Capture the cell that displays the provided text and extract its (x, y) central coordinate. 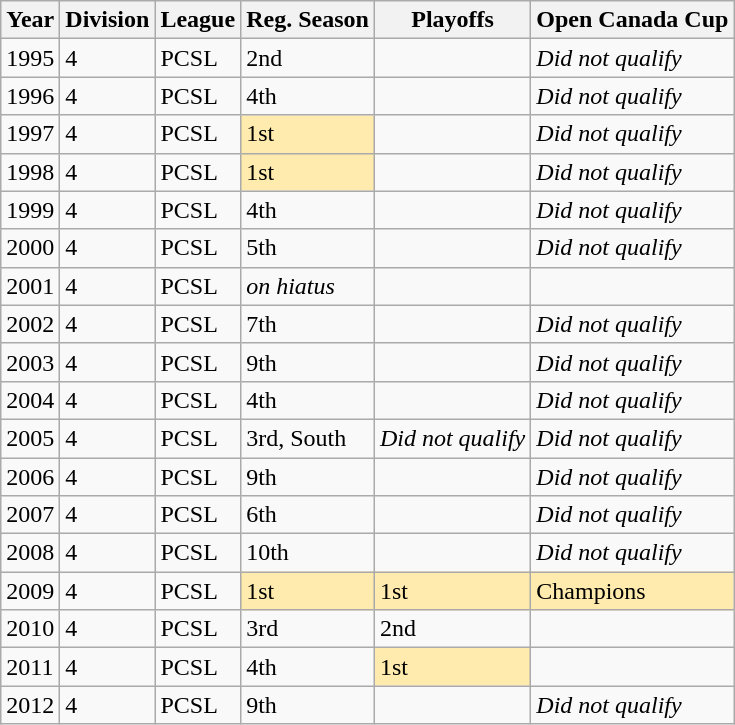
1998 (30, 172)
Reg. Season (308, 20)
2002 (30, 324)
Open Canada Cup (632, 20)
Champions (632, 591)
5th (308, 248)
3rd (308, 629)
2005 (30, 438)
1996 (30, 96)
1999 (30, 210)
on hiatus (308, 286)
2007 (30, 515)
2006 (30, 477)
Division (108, 20)
2012 (30, 705)
2009 (30, 591)
Year (30, 20)
6th (308, 515)
2003 (30, 362)
Playoffs (452, 20)
7th (308, 324)
2004 (30, 400)
1995 (30, 58)
10th (308, 553)
2010 (30, 629)
2011 (30, 667)
2008 (30, 553)
1997 (30, 134)
2000 (30, 248)
3rd, South (308, 438)
League (198, 20)
2001 (30, 286)
